Output the [X, Y] coordinate of the center of the cell containing the given text.  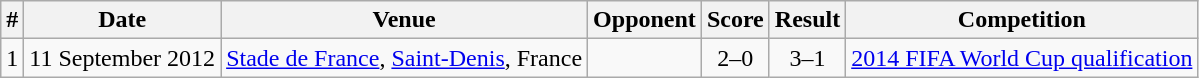
3–1 [807, 58]
Stade de France, Saint-Denis, France [404, 58]
11 September 2012 [122, 58]
Competition [1022, 20]
2–0 [735, 58]
Date [122, 20]
Opponent [645, 20]
# [12, 20]
Venue [404, 20]
1 [12, 58]
Score [735, 20]
Result [807, 20]
2014 FIFA World Cup qualification [1022, 58]
